From the cell containing the given text, extract its center point as (X, Y) coordinate. 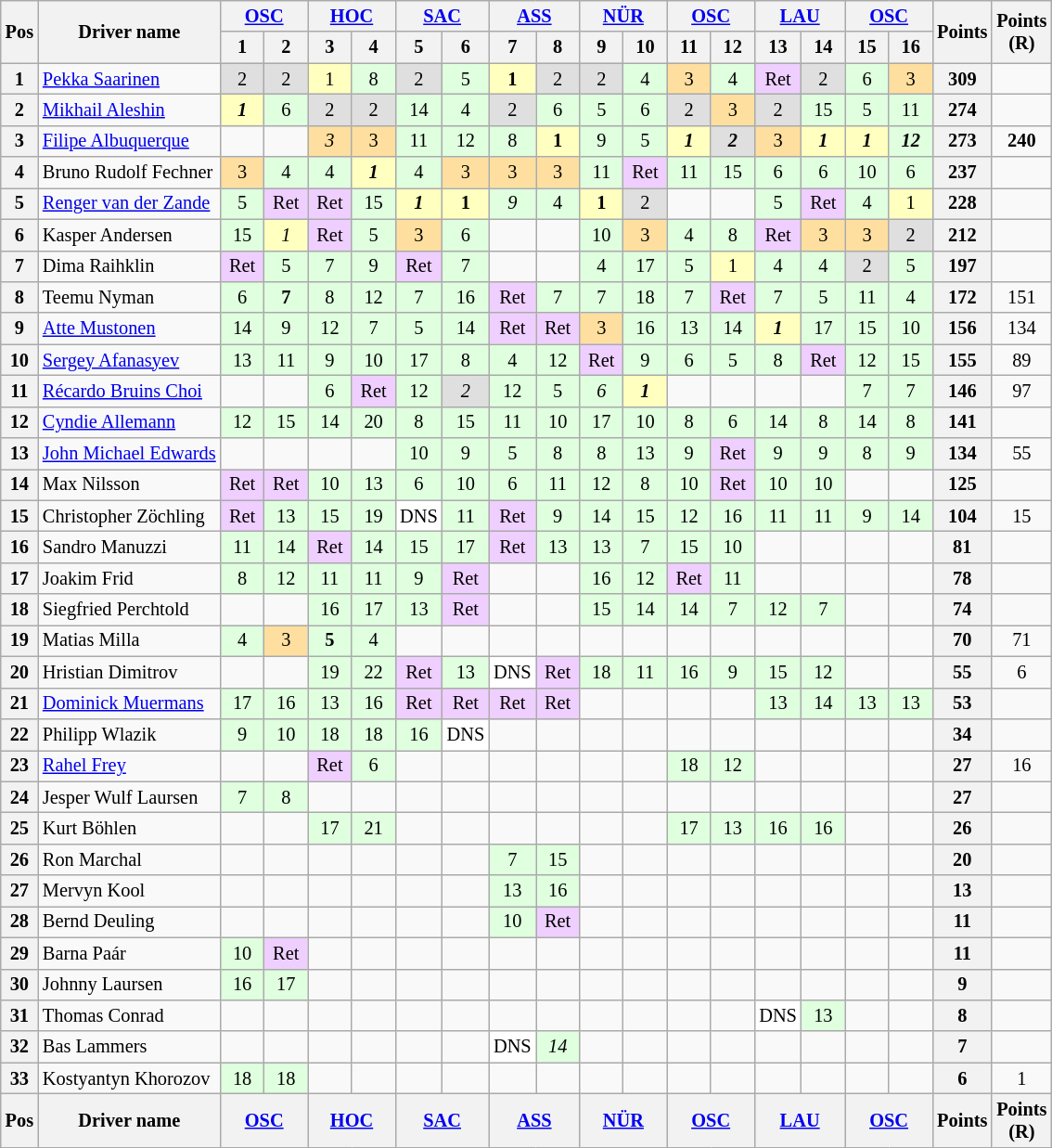
Mikhail Aleshin (130, 110)
Bruno Rudolf Fechner (130, 173)
32 (19, 1047)
74 (962, 610)
104 (962, 516)
Teemu Nyman (130, 297)
Christopher Zöchling (130, 516)
228 (962, 203)
212 (962, 235)
Sergey Afanasyev (130, 360)
240 (1021, 141)
Dominick Muermans (130, 703)
Rahel Frey (130, 766)
Philipp Wlazik (130, 734)
151 (1021, 297)
155 (962, 360)
Dima Raihklin (130, 266)
Siegfried Perchtold (130, 610)
Barna Paár (130, 953)
Kostyantyn Khorozov (130, 1078)
197 (962, 266)
Mervyn Kool (130, 891)
Hristian Dimitrov (130, 672)
141 (962, 422)
Matias Milla (130, 640)
24 (19, 797)
Renger van der Zande (130, 203)
29 (19, 953)
Filipe Albuquerque (130, 141)
25 (19, 828)
78 (962, 578)
Joakim Frid (130, 578)
John Michael Edwards (130, 454)
53 (962, 703)
Cyndie Allemann (130, 422)
156 (962, 329)
309 (962, 79)
Atte Mustonen (130, 329)
Max Nilsson (130, 484)
34 (962, 734)
237 (962, 173)
274 (962, 110)
273 (962, 141)
146 (962, 391)
97 (1021, 391)
Jesper Wulf Laursen (130, 797)
Thomas Conrad (130, 1015)
81 (962, 547)
71 (1021, 640)
Sandro Manuzzi (130, 547)
Bas Lammers (130, 1047)
Ron Marchal (130, 859)
28 (19, 922)
89 (1021, 360)
33 (19, 1078)
Johnny Laursen (130, 985)
Récardo Bruins Choi (130, 391)
30 (19, 985)
70 (962, 640)
Bernd Deuling (130, 922)
Kasper Andersen (130, 235)
Kurt Böhlen (130, 828)
Pekka Saarinen (130, 79)
172 (962, 297)
31 (19, 1015)
125 (962, 484)
23 (19, 766)
